Determine the (x, y) coordinate at the center of the cell enclosing the given text.  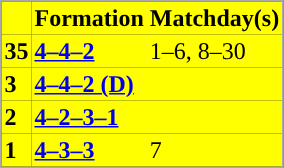
3 (17, 84)
4–3–3 (90, 150)
Formation (90, 18)
35 (17, 50)
4–4–2 (90, 50)
7 (214, 150)
4–2–3–1 (90, 116)
2 (17, 116)
4–4–2 (D) (90, 84)
Matchday(s) (214, 18)
1 (17, 150)
1–6, 8–30 (214, 50)
